Capture the cell that displays the provided text and extract its (x, y) central coordinate. 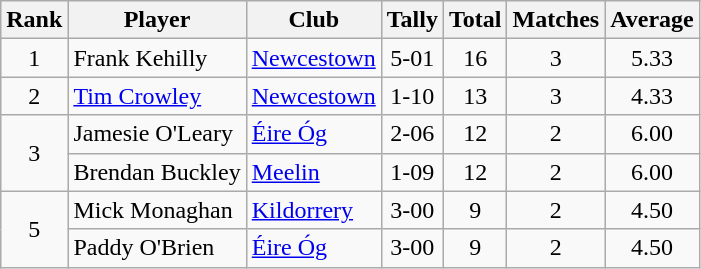
5.33 (652, 58)
Paddy O'Brien (157, 248)
Mick Monaghan (157, 210)
Jamesie O'Leary (157, 134)
Club (314, 20)
Rank (34, 20)
5-01 (412, 58)
1 (34, 58)
5 (34, 229)
16 (475, 58)
Player (157, 20)
Matches (556, 20)
4.33 (652, 96)
2-06 (412, 134)
Total (475, 20)
Average (652, 20)
13 (475, 96)
Kildorrery (314, 210)
Tim Crowley (157, 96)
1-09 (412, 172)
Brendan Buckley (157, 172)
Frank Kehilly (157, 58)
Meelin (314, 172)
Tally (412, 20)
1-10 (412, 96)
